Find where the given text appears and provide that cell's center as [x, y] coordinate. 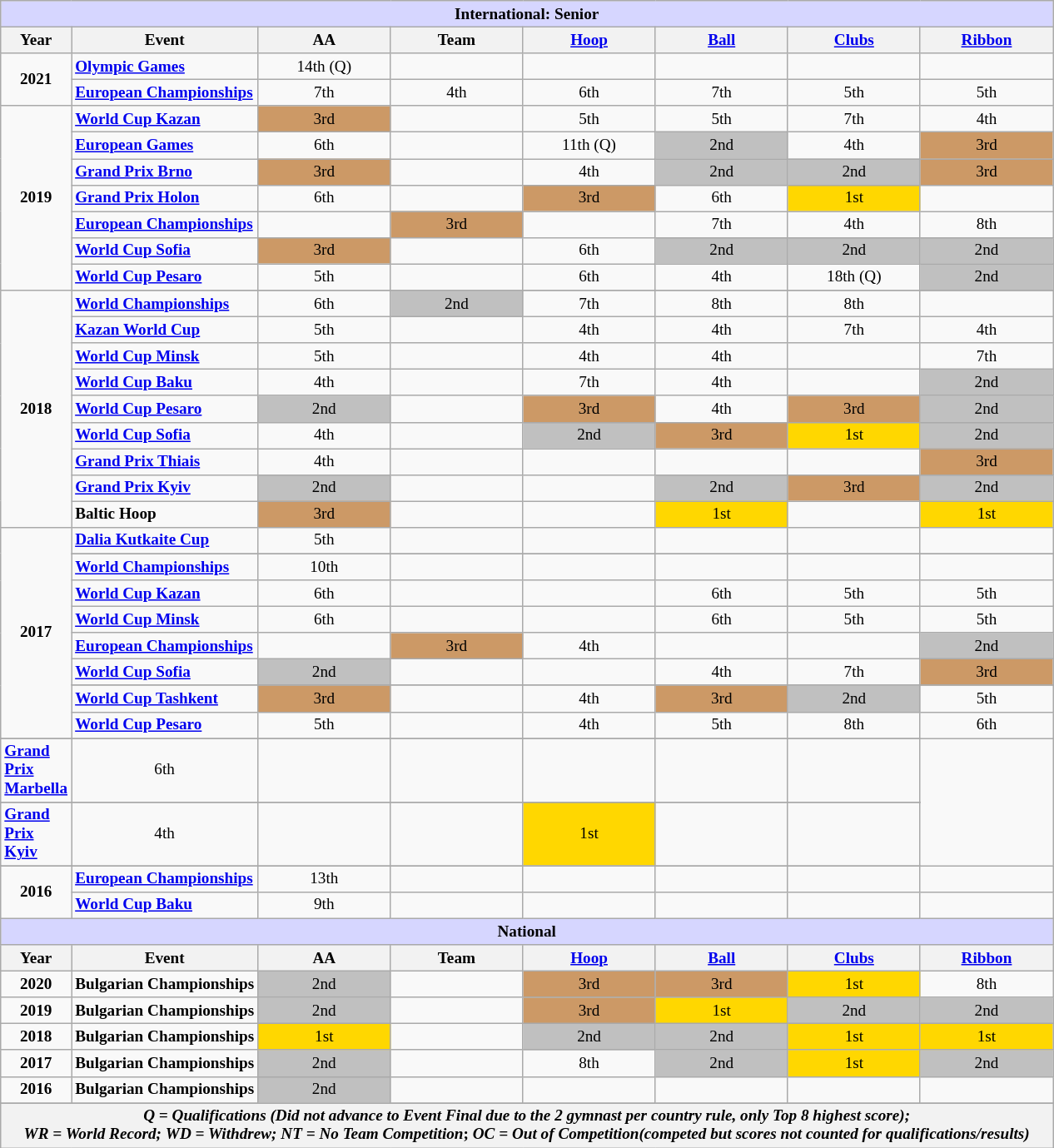
10th [325, 567]
National [527, 932]
Grand Prix Brno [165, 171]
18th (Q) [854, 277]
World Cup Tashkent [165, 698]
Grand Prix Holon [165, 198]
9th [325, 905]
Grand Prix Thiais [165, 461]
European Games [165, 146]
Baltic Hoop [165, 514]
Grand Prix Marbella [37, 769]
11th (Q) [589, 146]
Kazan World Cup [165, 330]
Dalia Kutkaite Cup [165, 540]
International: Senior [527, 14]
13th [325, 879]
2021 [37, 80]
Olympic Games [165, 67]
2020 [37, 984]
14th (Q) [325, 67]
